Identify which cell holds the provided text, then report its (x, y) central coordinate. 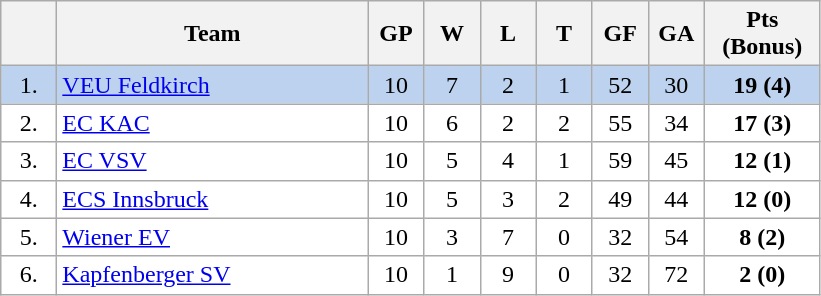
55 (620, 123)
59 (620, 161)
44 (676, 199)
8 (2) (762, 237)
9 (508, 275)
GP (396, 34)
4 (508, 161)
ECS Innsbruck (212, 199)
4. (29, 199)
34 (676, 123)
W (452, 34)
GF (620, 34)
EC KAC (212, 123)
1. (29, 85)
19 (4) (762, 85)
GA (676, 34)
Wiener EV (212, 237)
VEU Feldkirch (212, 85)
2 (0) (762, 275)
6. (29, 275)
5. (29, 237)
6 (452, 123)
54 (676, 237)
L (508, 34)
Pts (Bonus) (762, 34)
49 (620, 199)
52 (620, 85)
12 (0) (762, 199)
3. (29, 161)
17 (3) (762, 123)
T (564, 34)
30 (676, 85)
72 (676, 275)
12 (1) (762, 161)
EC VSV (212, 161)
45 (676, 161)
2. (29, 123)
Team (212, 34)
Kapfenberger SV (212, 275)
